Return the [X, Y] coordinate for the center point of the cell that contains the specified text.  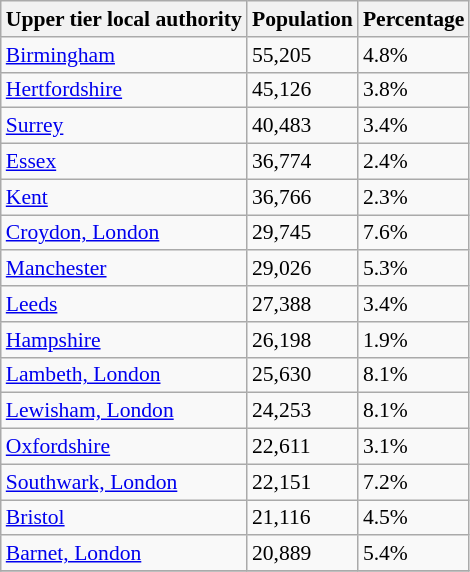
24,253 [302, 411]
40,483 [302, 126]
Upper tier local authority [124, 19]
7.2% [414, 482]
Barnet, London [124, 554]
Southwark, London [124, 482]
Surrey [124, 126]
Manchester [124, 269]
20,889 [302, 554]
26,198 [302, 340]
29,745 [302, 233]
21,116 [302, 518]
25,630 [302, 375]
Essex [124, 162]
2.4% [414, 162]
55,205 [302, 55]
4.8% [414, 55]
45,126 [302, 90]
36,774 [302, 162]
3.8% [414, 90]
Kent [124, 197]
Leeds [124, 304]
Hampshire [124, 340]
5.4% [414, 554]
27,388 [302, 304]
22,611 [302, 447]
7.6% [414, 233]
Birmingham [124, 55]
Lambeth, London [124, 375]
Population [302, 19]
1.9% [414, 340]
Lewisham, London [124, 411]
29,026 [302, 269]
Croydon, London [124, 233]
36,766 [302, 197]
22,151 [302, 482]
Oxfordshire [124, 447]
Hertfordshire [124, 90]
5.3% [414, 269]
3.1% [414, 447]
Bristol [124, 518]
2.3% [414, 197]
Percentage [414, 19]
4.5% [414, 518]
